Find where the given text appears and provide that cell's center as [X, Y] coordinate. 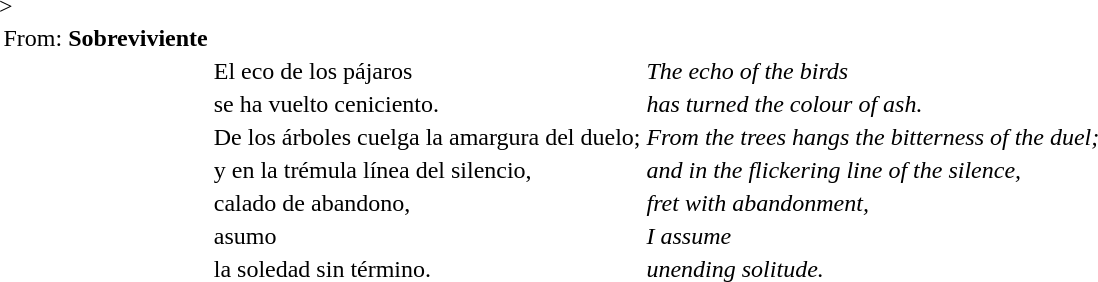
se ha vuelto ceniciento. [427, 104]
calado de abandono, [427, 203]
El eco de los pájaros [427, 71]
y en la trémula línea del silencio, [427, 170]
De los árboles cuelga la amargura del duelo; [427, 137]
asumo [427, 236]
From: Sobreviviente [106, 38]
